Scan for the cell matching the given text and deliver its [X, Y] coordinate at center. 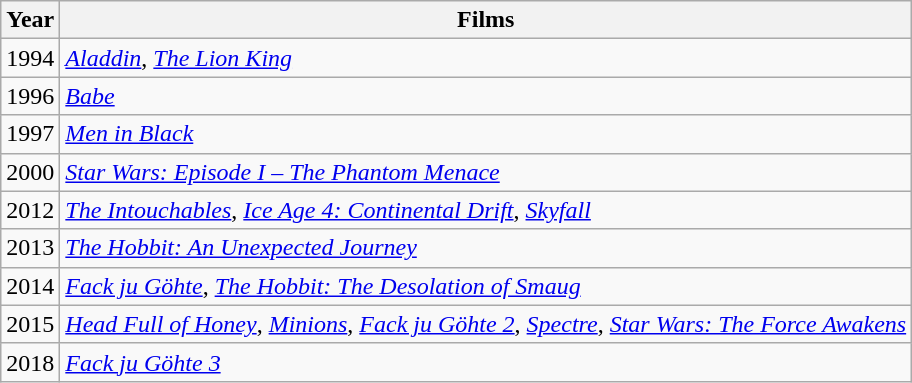
2018 [30, 362]
The Intouchables, Ice Age 4: Continental Drift, Skyfall [486, 210]
Year [30, 20]
Fack ju Göhte 3 [486, 362]
2014 [30, 286]
1994 [30, 58]
1996 [30, 96]
Aladdin, The Lion King [486, 58]
The Hobbit: An Unexpected Journey [486, 248]
2013 [30, 248]
2000 [30, 172]
1997 [30, 134]
Films [486, 20]
2012 [30, 210]
Babe [486, 96]
2015 [30, 324]
Star Wars: Episode I – The Phantom Menace [486, 172]
Fack ju Göhte, The Hobbit: The Desolation of Smaug [486, 286]
Men in Black [486, 134]
Head Full of Honey, Minions, Fack ju Göhte 2, Spectre, Star Wars: The Force Awakens [486, 324]
